For the text-containing cell, return its midpoint in [x, y] coordinate format. 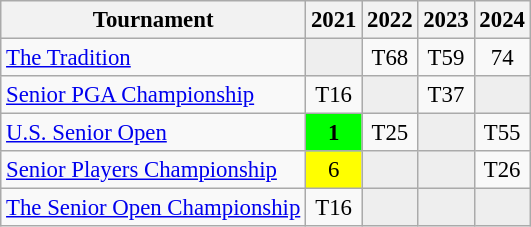
T68 [390, 58]
U.S. Senior Open [154, 133]
T25 [390, 133]
The Tradition [154, 58]
2021 [334, 20]
Senior Players Championship [154, 170]
2023 [446, 20]
T37 [446, 95]
1 [334, 133]
T59 [446, 58]
2022 [390, 20]
T26 [502, 170]
Senior PGA Championship [154, 95]
T55 [502, 133]
Tournament [154, 20]
6 [334, 170]
The Senior Open Championship [154, 208]
2024 [502, 20]
74 [502, 58]
